Return the [X, Y] coordinate for the center point of the cell that contains the specified text.  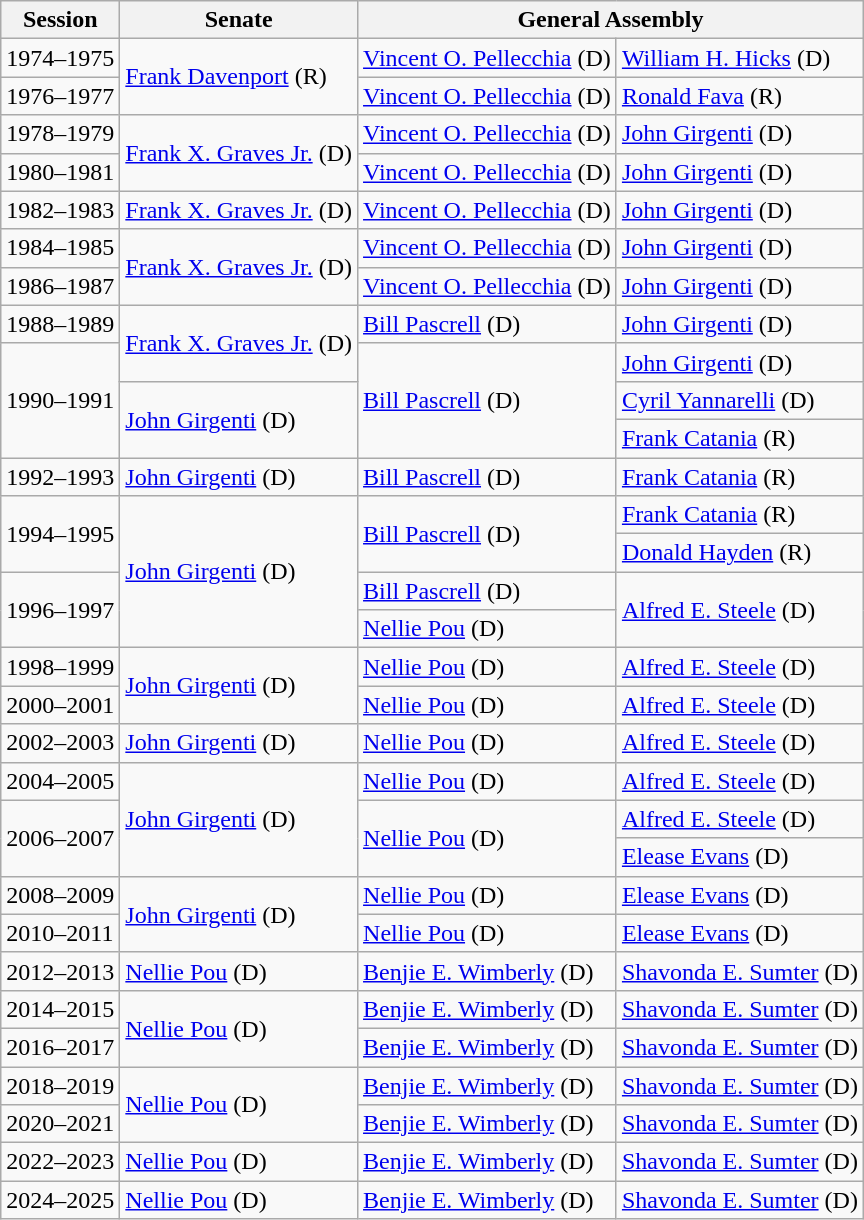
1974–1975 [60, 58]
Frank Davenport (R) [239, 77]
William H. Hicks (D) [740, 58]
General Assembly [611, 20]
Ronald Fava (R) [740, 96]
1978–1979 [60, 134]
1996–1997 [60, 610]
2002–2003 [60, 743]
2000–2001 [60, 705]
1988–1989 [60, 324]
Donald Hayden (R) [740, 553]
2008–2009 [60, 895]
1976–1977 [60, 96]
2016–2017 [60, 1047]
2004–2005 [60, 781]
1986–1987 [60, 286]
1980–1981 [60, 172]
1998–1999 [60, 667]
2020–2021 [60, 1124]
Senate [239, 20]
1994–1995 [60, 534]
2014–2015 [60, 1009]
1990–1991 [60, 400]
2006–2007 [60, 838]
2018–2019 [60, 1085]
Cyril Yannarelli (D) [740, 400]
Session [60, 20]
1982–1983 [60, 210]
1992–1993 [60, 477]
2012–2013 [60, 971]
1984–1985 [60, 248]
2024–2025 [60, 1200]
2022–2023 [60, 1162]
2010–2011 [60, 933]
